Detect which cell encompasses the target text, then output its (x, y) center coordinate. 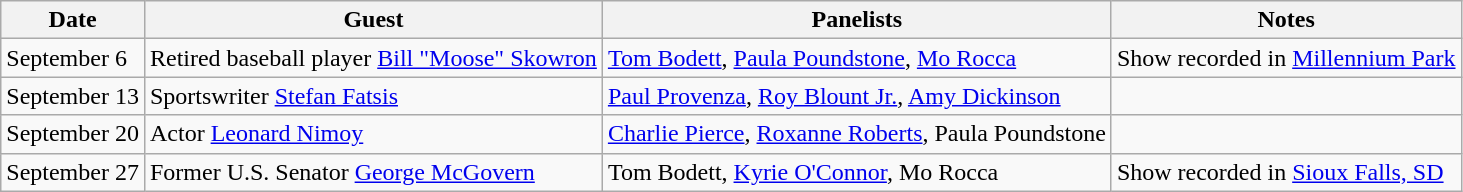
Show recorded in Sioux Falls, SD (1286, 172)
Retired baseball player Bill "Moose" Skowron (373, 58)
Tom Bodett, Paula Poundstone, Mo Rocca (856, 58)
Date (73, 20)
Panelists (856, 20)
September 13 (73, 96)
Charlie Pierce, Roxanne Roberts, Paula Poundstone (856, 134)
September 6 (73, 58)
Guest (373, 20)
Former U.S. Senator George McGovern (373, 172)
September 20 (73, 134)
September 27 (73, 172)
Show recorded in Millennium Park (1286, 58)
Paul Provenza, Roy Blount Jr., Amy Dickinson (856, 96)
Sportswriter Stefan Fatsis (373, 96)
Notes (1286, 20)
Actor Leonard Nimoy (373, 134)
Tom Bodett, Kyrie O'Connor, Mo Rocca (856, 172)
